Search for the cell housing the specified text and yield its (X, Y) center coordinate. 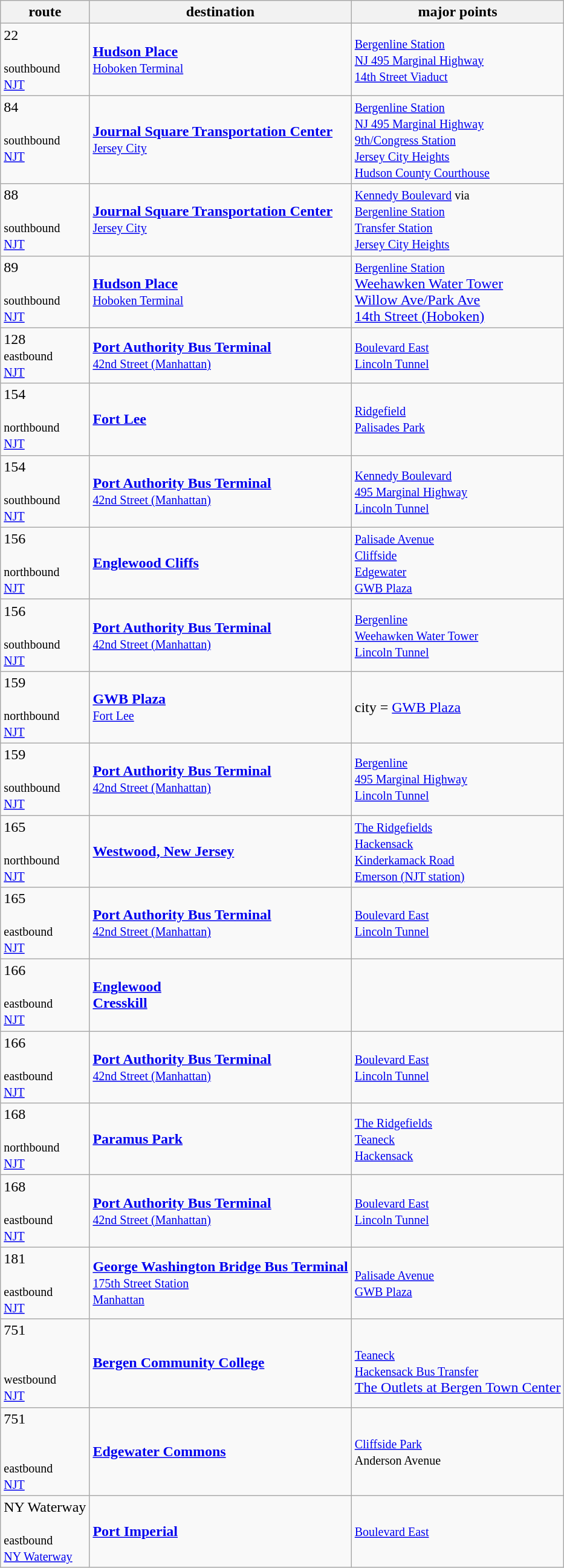
Palisade AvenueGWB Plaza (458, 1283)
Bergenline StationNJ 495 Marginal Highway14th Street Viaduct (458, 59)
Boulevard East (458, 1532)
181eastboundNJT (45, 1283)
Westwood, New Jersey (220, 851)
Bergenline StationNJ 495 Marginal Highway9th/Congress StationJersey City HeightsHudson County Courthouse (458, 140)
major points (458, 12)
156northboundNJT (45, 563)
GWB PlazaFort Lee (220, 707)
EnglewoodCresskill (220, 995)
Palisade AvenueCliffsideEdgewaterGWB Plaza (458, 563)
Cliffside ParkAnderson Avenue (458, 1451)
156southboundNJT (45, 635)
Bergenline495 Marginal HighwayLincoln Tunnel (458, 779)
751eastboundNJT (45, 1451)
NY WaterwayeastboundNY Waterway (45, 1532)
168eastboundNJT (45, 1211)
The RidgefieldsTeaneckHackensack (458, 1139)
Edgewater Commons (220, 1451)
The RidgefieldsHackensackKinderkamack RoadEmerson (NJT station) (458, 851)
84southboundNJT (45, 140)
165northboundNJT (45, 851)
Bergenline StationWeehawken Water TowerWillow Ave/Park Ave14th Street (Hoboken) (458, 291)
165eastboundNJT (45, 924)
destination (220, 12)
George Washington Bridge Bus Terminal175th Street StationManhattan (220, 1283)
BergenlineWeehawken Water TowerLincoln Tunnel (458, 635)
154southboundNJT (45, 491)
TeaneckHackensack Bus TransferThe Outlets at Bergen Town Center (458, 1363)
Bergen Community College (220, 1363)
89southboundNJT (45, 291)
128eastboundNJT (45, 355)
154northboundNJT (45, 420)
Fort Lee (220, 420)
RidgefieldPalisades Park (458, 420)
88southboundNJT (45, 220)
159southboundNJT (45, 779)
Englewood Cliffs (220, 563)
Paramus Park (220, 1139)
22southboundNJT (45, 59)
751westboundNJT (45, 1363)
city = GWB Plaza (458, 707)
168northboundNJT (45, 1139)
Kennedy Boulevard495 Marginal HighwayLincoln Tunnel (458, 491)
Kennedy Boulevard viaBergenline StationTransfer StationJersey City Heights (458, 220)
Port Imperial (220, 1532)
159northboundNJT (45, 707)
route (45, 12)
